For the text-containing cell, return its midpoint in [X, Y] coordinate format. 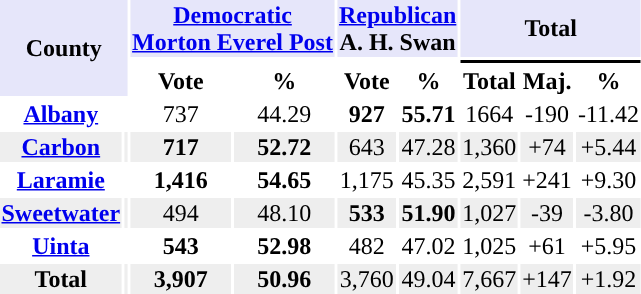
Carbon [61, 147]
482 [366, 246]
55.71 [428, 114]
45.35 [428, 180]
-3.80 [608, 213]
1,360 [490, 147]
Laramie [61, 180]
Sweetwater [61, 213]
+5.95 [608, 246]
+147 [548, 279]
533 [366, 213]
643 [366, 147]
48.10 [284, 213]
717 [181, 147]
County [64, 48]
51.90 [428, 213]
7,667 [490, 279]
47.28 [428, 147]
543 [181, 246]
+61 [548, 246]
737 [181, 114]
+74 [548, 147]
RepublicanA. H. Swan [397, 28]
1,175 [366, 180]
494 [181, 213]
49.04 [428, 279]
52.98 [284, 246]
1664 [490, 114]
47.02 [428, 246]
-39 [548, 213]
52.72 [284, 147]
DemocraticMorton Everel Post [233, 28]
Uinta [61, 246]
Maj. [548, 81]
+241 [548, 180]
Albany [61, 114]
+9.30 [608, 180]
2,591 [490, 180]
54.65 [284, 180]
50.96 [284, 279]
+1.92 [608, 279]
3,760 [366, 279]
1,416 [181, 180]
927 [366, 114]
44.29 [284, 114]
3,907 [181, 279]
+5.44 [608, 147]
-190 [548, 114]
-11.42 [608, 114]
1,027 [490, 213]
1,025 [490, 246]
